From the cell containing the given text, extract its center point as (x, y) coordinate. 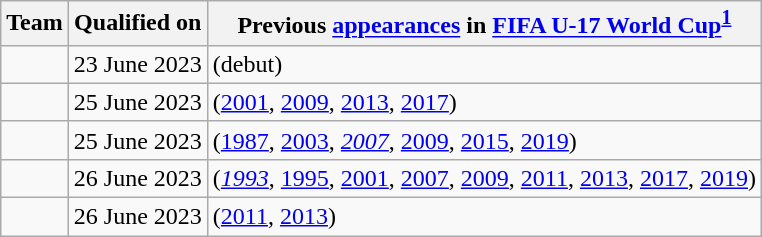
Previous appearances in FIFA U-17 World Cup1 (484, 24)
Qualified on (138, 24)
(2001, 2009, 2013, 2017) (484, 102)
Team (35, 24)
(2011, 2013) (484, 217)
23 June 2023 (138, 64)
(debut) (484, 64)
(1987, 2003, 2007, 2009, 2015, 2019) (484, 140)
(1993, 1995, 2001, 2007, 2009, 2011, 2013, 2017, 2019) (484, 178)
